Pinpoint the cell where the given text exists, returning its (x, y) midpoint coordinate. 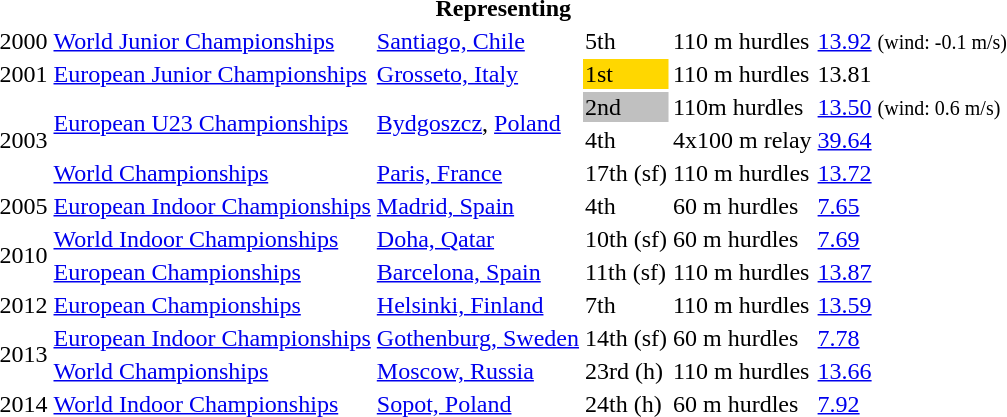
Helsinki, Finland (478, 305)
Madrid, Spain (478, 206)
World Indoor Championships (212, 239)
Bydgoszcz, Poland (478, 124)
Grosseto, Italy (478, 74)
4x100 m relay (742, 140)
11th (sf) (626, 272)
Gothenburg, Sweden (478, 338)
14th (sf) (626, 338)
1st (626, 74)
2nd (626, 107)
23rd (h) (626, 371)
5th (626, 41)
Barcelona, Spain (478, 272)
World Junior Championships (212, 41)
10th (sf) (626, 239)
Doha, Qatar (478, 239)
110m hurdles (742, 107)
European U23 Championships (212, 124)
7th (626, 305)
European Junior Championships (212, 74)
Moscow, Russia (478, 371)
17th (sf) (626, 173)
Paris, France (478, 173)
Santiago, Chile (478, 41)
